For the text-containing cell, return its midpoint in [x, y] coordinate format. 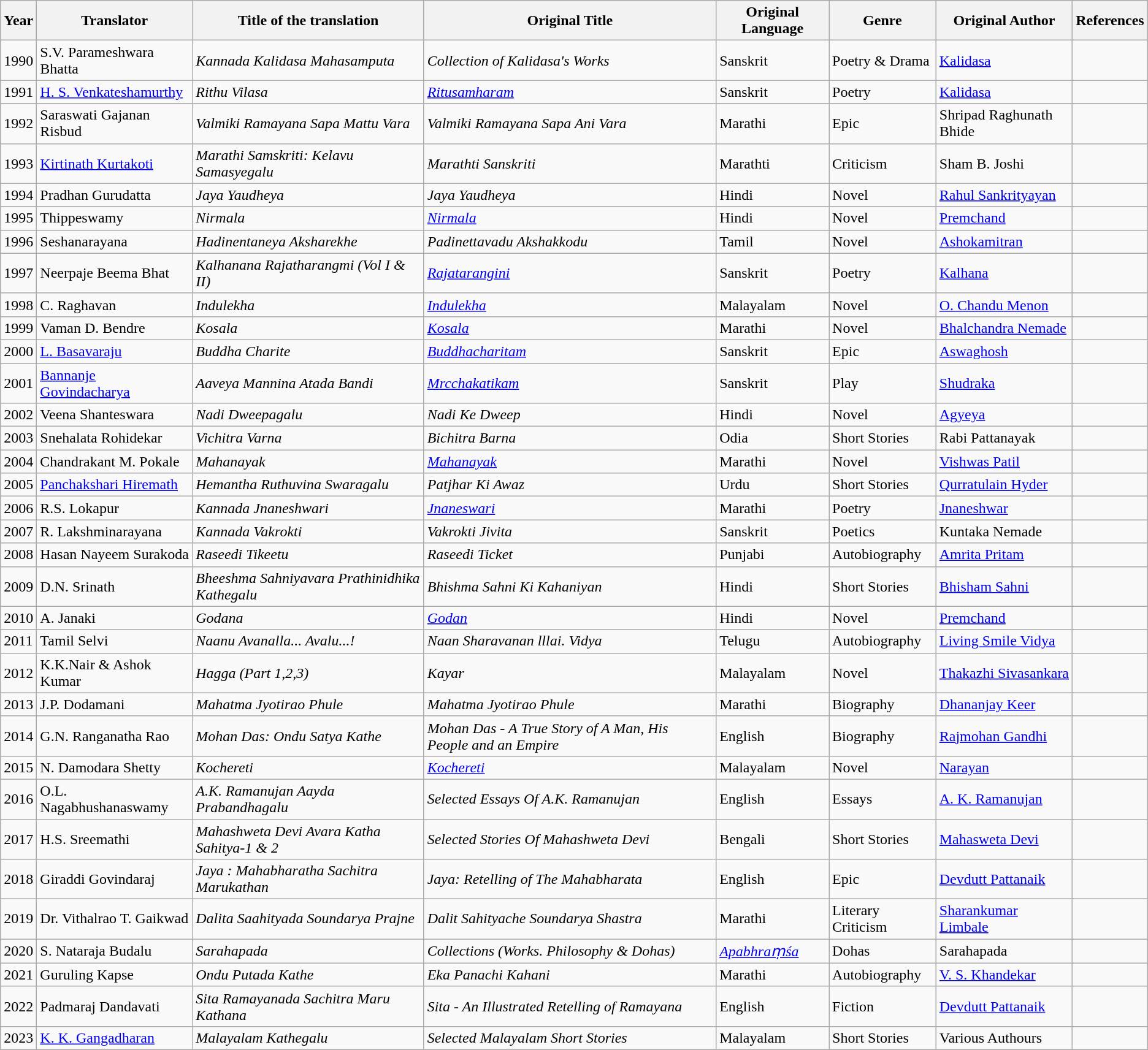
Mahashweta Devi Avara Katha Sahitya-1 & 2 [308, 839]
2011 [18, 641]
Collection of Kalidasa's Works [570, 60]
Poetics [883, 531]
O. Chandu Menon [1004, 305]
Vaman D. Bendre [115, 328]
Criticism [883, 163]
Rahul Sankrityayan [1004, 195]
Urdu [773, 485]
2016 [18, 799]
Punjabi [773, 555]
Ashokamitran [1004, 242]
Ondu Putada Kathe [308, 975]
D.N. Srinath [115, 586]
Qurratulain Hyder [1004, 485]
Vishwas Patil [1004, 462]
Kuntaka Nemade [1004, 531]
Original Language [773, 21]
Hemantha Ruthuvina Swaragalu [308, 485]
Buddhacharitam [570, 351]
V. S. Khandekar [1004, 975]
2009 [18, 586]
Tamil [773, 242]
Nadi Ke Dweep [570, 415]
2006 [18, 508]
2002 [18, 415]
Ritusamharam [570, 92]
Bhisham Sahni [1004, 586]
A. K. Ramanujan [1004, 799]
Vakrokti Jivita [570, 531]
Snehalata Rohidekar [115, 438]
2022 [18, 1006]
H. S. Venkateshamurthy [115, 92]
Raseedi Ticket [570, 555]
Rabi Pattanayak [1004, 438]
Kannada Vakrokti [308, 531]
2008 [18, 555]
Marathi Samskriti: Kelavu Samasyegalu [308, 163]
G.N. Ranganatha Rao [115, 736]
Dalit Sahityache Soundarya Shastra [570, 919]
1992 [18, 124]
Aswaghosh [1004, 351]
Living Smile Vidya [1004, 641]
Bhalchandra Nemade [1004, 328]
Neerpaje Beema Bhat [115, 273]
Dalita Saahityada Soundarya Prajne [308, 919]
Nadi Dweepagalu [308, 415]
Seshanarayana [115, 242]
Kalhanana Rajatharangmi (Vol I & II) [308, 273]
2013 [18, 704]
Aaveya Mannina Atada Bandi [308, 382]
1991 [18, 92]
Year [18, 21]
Panchakshari Hiremath [115, 485]
Odia [773, 438]
Mrcchakatikam [570, 382]
Tamil Selvi [115, 641]
Patjhar Ki Awaz [570, 485]
Apabhraṃśa [773, 951]
Essays [883, 799]
1995 [18, 218]
Padmaraj Dandavati [115, 1006]
Thippeswamy [115, 218]
Thakazhi Sivasankara [1004, 673]
Play [883, 382]
Narayan [1004, 767]
K. K. Gangadharan [115, 1038]
S.V. Parameshwara Bhatta [115, 60]
K.K.Nair & Ashok Kumar [115, 673]
Buddha Charite [308, 351]
Shripad Raghunath Bhide [1004, 124]
2020 [18, 951]
Kannada Jnaneshwari [308, 508]
2010 [18, 618]
Dhananjay Keer [1004, 704]
C. Raghavan [115, 305]
Dohas [883, 951]
Valmiki Ramayana Sapa Ani Vara [570, 124]
Giraddi Govindaraj [115, 879]
Godana [308, 618]
Bichitra Barna [570, 438]
Agyeya [1004, 415]
L. Basavaraju [115, 351]
Raseedi Tikeetu [308, 555]
2004 [18, 462]
Hagga (Part 1,2,3) [308, 673]
Title of the translation [308, 21]
Padinettavadu Akshakkodu [570, 242]
2018 [18, 879]
1990 [18, 60]
1997 [18, 273]
Naan Sharavanan lllai. Vidya [570, 641]
Rithu Vilasa [308, 92]
Pradhan Gurudatta [115, 195]
1999 [18, 328]
A.K. Ramanujan Aayda Prabandhagalu [308, 799]
Sham B. Joshi [1004, 163]
Dr. Vithalrao T. Gaikwad [115, 919]
2012 [18, 673]
1996 [18, 242]
Various Authours [1004, 1038]
H.S. Sreemathi [115, 839]
Valmiki Ramayana Sapa Mattu Vara [308, 124]
1994 [18, 195]
Fiction [883, 1006]
Bheeshma Sahniyavara Prathinidhika Kathegalu [308, 586]
Saraswati Gajanan Risbud [115, 124]
Literary Criticism [883, 919]
Telugu [773, 641]
Godan [570, 618]
Sita Ramayanada Sachitra Maru Kathana [308, 1006]
N. Damodara Shetty [115, 767]
Rajmohan Gandhi [1004, 736]
Malayalam Kathegalu [308, 1038]
Bhishma Sahni Ki Kahaniyan [570, 586]
Jaya : Mahabharatha Sachitra Marukathan [308, 879]
Collections (Works. Philosophy & Dohas) [570, 951]
Veena Shanteswara [115, 415]
Jnaneshwar [1004, 508]
Mohan Das: Ondu Satya Kathe [308, 736]
A. Janaki [115, 618]
Selected Malayalam Short Stories [570, 1038]
Kannada Kalidasa Mahasamputa [308, 60]
2005 [18, 485]
J.P. Dodamani [115, 704]
Hasan Nayeem Surakoda [115, 555]
2015 [18, 767]
Naanu Avanalla... Avalu...! [308, 641]
References [1110, 21]
Marathti [773, 163]
Selected Essays Of A.K. Ramanujan [570, 799]
Bannanje Govindacharya [115, 382]
Guruling Kapse [115, 975]
Sita - An Illustrated Retelling of Ramayana [570, 1006]
Jaya: Retelling of The Mahabharata [570, 879]
Bengali [773, 839]
Selected Stories Of Mahashweta Devi [570, 839]
Kayar [570, 673]
Jnaneswari [570, 508]
Vichitra Varna [308, 438]
Eka Panachi Kahani [570, 975]
2000 [18, 351]
Marathti Sanskriti [570, 163]
Mohan Das - A True Story of A Man, His People and an Empire [570, 736]
Kirtinath Kurtakoti [115, 163]
Kalhana [1004, 273]
Chandrakant M. Pokale [115, 462]
Sharankumar Limbale [1004, 919]
2019 [18, 919]
Amrita Pritam [1004, 555]
2014 [18, 736]
Mahasweta Devi [1004, 839]
S. Nataraja Budalu [115, 951]
Poetry & Drama [883, 60]
2001 [18, 382]
R.S. Lokapur [115, 508]
2023 [18, 1038]
Original Author [1004, 21]
Translator [115, 21]
O.L. Nagabhushanaswamy [115, 799]
Original Title [570, 21]
Rajatarangini [570, 273]
1993 [18, 163]
2003 [18, 438]
2021 [18, 975]
Shudraka [1004, 382]
Genre [883, 21]
Hadinentaneya Aksharekhe [308, 242]
2017 [18, 839]
R. Lakshminarayana [115, 531]
1998 [18, 305]
2007 [18, 531]
